Output the [X, Y] coordinate of the center of the cell containing the given text.  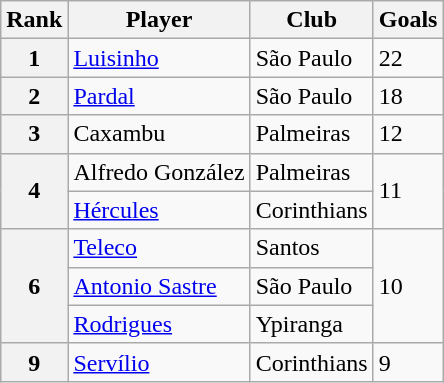
4 [34, 191]
Hércules [159, 210]
3 [34, 134]
Rodrigues [159, 324]
Caxambu [159, 134]
11 [408, 191]
Luisinho [159, 58]
18 [408, 96]
Pardal [159, 96]
Alfredo González [159, 172]
2 [34, 96]
Rank [34, 20]
Antonio Sastre [159, 286]
10 [408, 286]
6 [34, 286]
Goals [408, 20]
12 [408, 134]
Servílio [159, 362]
22 [408, 58]
Teleco [159, 248]
Player [159, 20]
Santos [312, 248]
1 [34, 58]
Club [312, 20]
Ypiranga [312, 324]
